Identify which cell holds the provided text, then report its (X, Y) central coordinate. 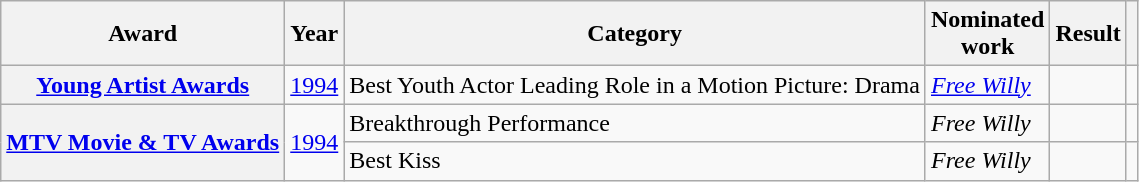
Young Artist Awards (143, 85)
Best Kiss (635, 161)
Nominatedwork (987, 34)
Result (1088, 34)
Award (143, 34)
Category (635, 34)
MTV Movie & TV Awards (143, 142)
Breakthrough Performance (635, 123)
Best Youth Actor Leading Role in a Motion Picture: Drama (635, 85)
Year (314, 34)
